Identify which cell holds the provided text, then report its [X, Y] central coordinate. 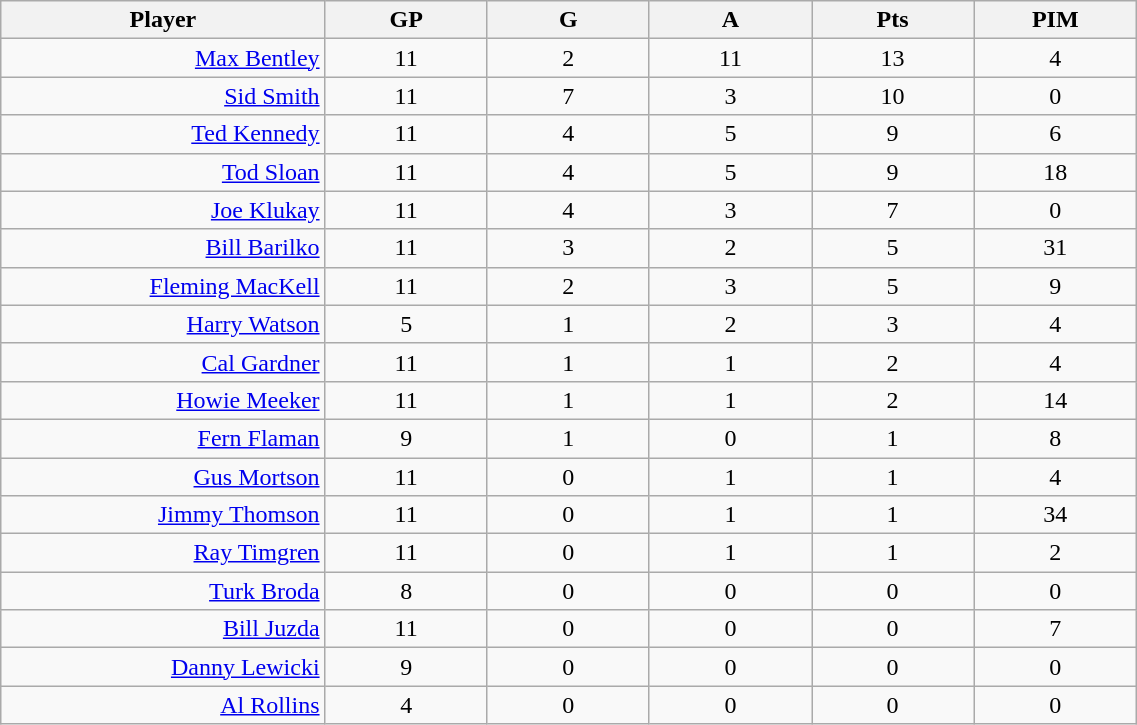
18 [1056, 172]
Ted Kennedy [163, 134]
Harry Watson [163, 324]
Max Bentley [163, 58]
G [568, 20]
10 [893, 96]
Pts [893, 20]
6 [1056, 134]
Howie Meeker [163, 400]
Fern Flaman [163, 438]
Bill Juzda [163, 629]
Al Rollins [163, 705]
Jimmy Thomson [163, 515]
PIM [1056, 20]
Danny Lewicki [163, 667]
Cal Gardner [163, 362]
Sid Smith [163, 96]
31 [1056, 248]
Joe Klukay [163, 210]
34 [1056, 515]
Gus Mortson [163, 477]
Fleming MacKell [163, 286]
Player [163, 20]
Tod Sloan [163, 172]
GP [406, 20]
13 [893, 58]
Turk Broda [163, 591]
14 [1056, 400]
Ray Timgren [163, 553]
A [730, 20]
Bill Barilko [163, 248]
